Capture the cell that displays the provided text and extract its (X, Y) central coordinate. 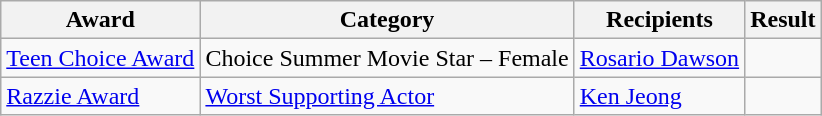
Rosario Dawson (659, 58)
Teen Choice Award (100, 58)
Choice Summer Movie Star – Female (387, 58)
Razzie Award (100, 96)
Result (783, 20)
Ken Jeong (659, 96)
Worst Supporting Actor (387, 96)
Award (100, 20)
Recipients (659, 20)
Category (387, 20)
